Extract the [x, y] coordinate from the center of the cell holding the provided text.  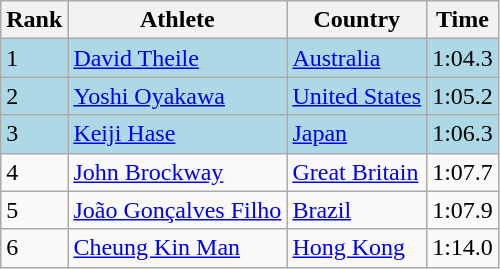
5 [34, 210]
Cheung Kin Man [178, 248]
Hong Kong [357, 248]
6 [34, 248]
Country [357, 20]
1:07.7 [463, 172]
Athlete [178, 20]
1:04.3 [463, 58]
Brazil [357, 210]
Australia [357, 58]
John Brockway [178, 172]
Japan [357, 134]
João Gonçalves Filho [178, 210]
1 [34, 58]
David Theile [178, 58]
Keiji Hase [178, 134]
Great Britain [357, 172]
Yoshi Oyakawa [178, 96]
2 [34, 96]
4 [34, 172]
Time [463, 20]
United States [357, 96]
1:06.3 [463, 134]
3 [34, 134]
1:07.9 [463, 210]
1:14.0 [463, 248]
1:05.2 [463, 96]
Rank [34, 20]
